Scan for the cell matching the given text and deliver its [X, Y] coordinate at center. 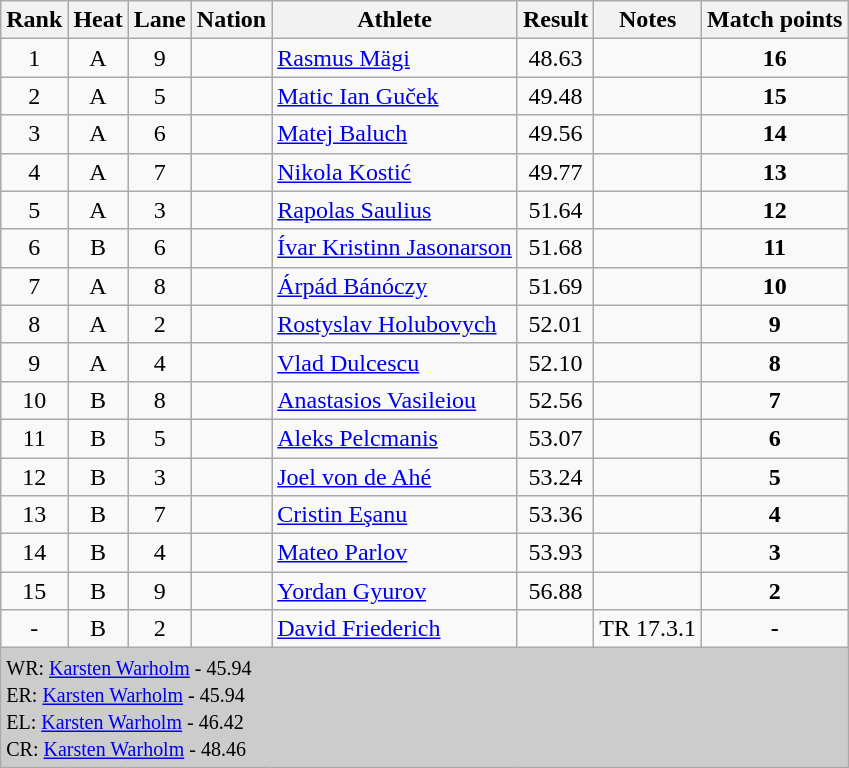
Match points [775, 20]
Heat [98, 20]
16 [775, 58]
56.88 [555, 591]
Lane [160, 20]
Rank [34, 20]
52.56 [555, 400]
51.64 [555, 210]
TR 17.3.1 [648, 629]
Aleks Pelcmanis [395, 438]
53.07 [555, 438]
53.24 [555, 477]
49.56 [555, 134]
49.48 [555, 96]
Nation [231, 20]
Rostyslav Holubovych [395, 324]
David Friederich [395, 629]
Mateo Parlov [395, 553]
Árpád Bánóczy [395, 286]
Matej Baluch [395, 134]
Result [555, 20]
Matic Ian Guček [395, 96]
Cristin Eşanu [395, 515]
1 [34, 58]
49.77 [555, 172]
Yordan Gyurov [395, 591]
52.01 [555, 324]
WR: Karsten Warholm - 45.94ER: Karsten Warholm - 45.94EL: Karsten Warholm - 46.42CR: Karsten Warholm - 48.46 [424, 708]
51.68 [555, 248]
Notes [648, 20]
Rasmus Mägi [395, 58]
52.10 [555, 362]
51.69 [555, 286]
53.36 [555, 515]
Nikola Kostić [395, 172]
48.63 [555, 58]
Athlete [395, 20]
Rapolas Saulius [395, 210]
Vlad Dulcescu [395, 362]
Anastasios Vasileiou [395, 400]
53.93 [555, 553]
Ívar Kristinn Jasonarson [395, 248]
Joel von de Ahé [395, 477]
